Locate the cell with the specified text and output its [X, Y] center coordinate. 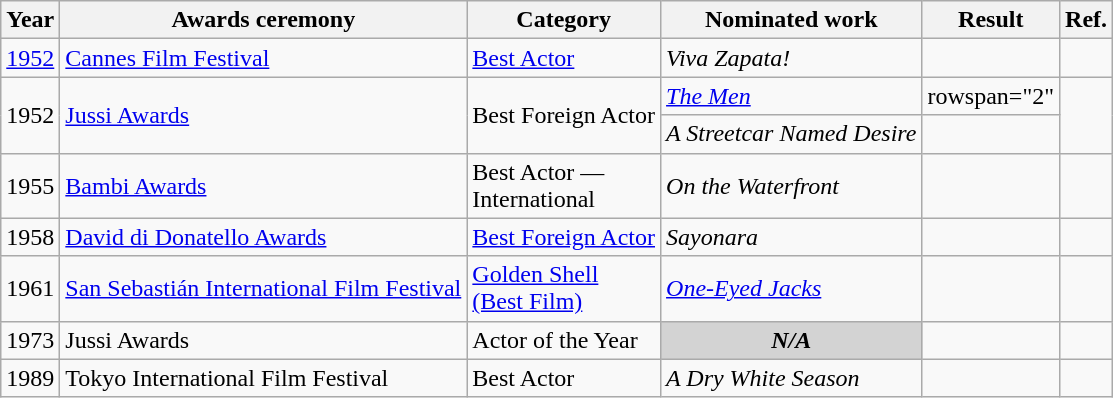
Awards ceremony [264, 20]
1955 [30, 186]
A Streetcar Named Desire [792, 134]
Tokyo International Film Festival [264, 378]
1961 [30, 288]
David di Donatello Awards [264, 237]
One-Eyed Jacks [792, 288]
Actor of the Year [564, 340]
San Sebastián International Film Festival [264, 288]
1973 [30, 340]
1958 [30, 237]
Cannes Film Festival [264, 58]
Ref. [1086, 20]
Nominated work [792, 20]
Viva Zapata! [792, 58]
Result [991, 20]
A Dry White Season [792, 378]
Best Actor —International [564, 186]
Bambi Awards [264, 186]
Golden Shell(Best Film) [564, 288]
N/A [792, 340]
Sayonara [792, 237]
rowspan="2" [991, 96]
Category [564, 20]
1989 [30, 378]
Year [30, 20]
On the Waterfront [792, 186]
The Men [792, 96]
